Locate the cell with the specified text and output its [X, Y] center coordinate. 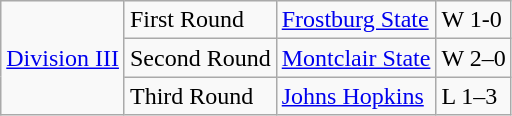
First Round [200, 20]
Montclair State [356, 58]
Second Round [200, 58]
L 1–3 [474, 96]
W 1-0 [474, 20]
Johns Hopkins [356, 96]
Division III [63, 58]
Third Round [200, 96]
Frostburg State [356, 20]
W 2–0 [474, 58]
